Determine the [X, Y] coordinate at the center of the cell enclosing the given text.  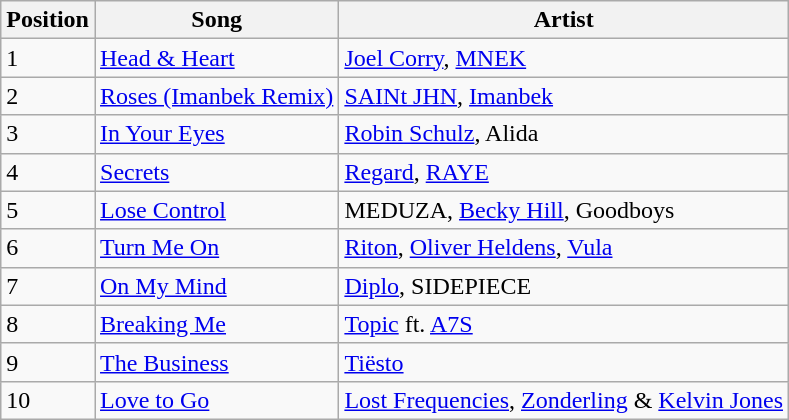
Song [216, 20]
Regard, RAYE [564, 172]
SAINt JHN, Imanbek [564, 96]
5 [48, 210]
Position [48, 20]
2 [48, 96]
10 [48, 400]
7 [48, 286]
Robin Schulz, Alida [564, 134]
Turn Me On [216, 248]
In Your Eyes [216, 134]
Head & Heart [216, 58]
Diplo, SIDEPIECE [564, 286]
Roses (Imanbek Remix) [216, 96]
Secrets [216, 172]
8 [48, 324]
Lost Frequencies, Zonderling & Kelvin Jones [564, 400]
On My Mind [216, 286]
Topic ft. A7S [564, 324]
Breaking Me [216, 324]
9 [48, 362]
3 [48, 134]
Tiësto [564, 362]
Love to Go [216, 400]
Joel Corry, MNEK [564, 58]
Lose Control [216, 210]
1 [48, 58]
6 [48, 248]
4 [48, 172]
MEDUZA, Becky Hill, Goodboys [564, 210]
Artist [564, 20]
The Business [216, 362]
Riton, Oliver Heldens, Vula [564, 248]
